Output the [X, Y] coordinate of the center of the cell containing the given text.  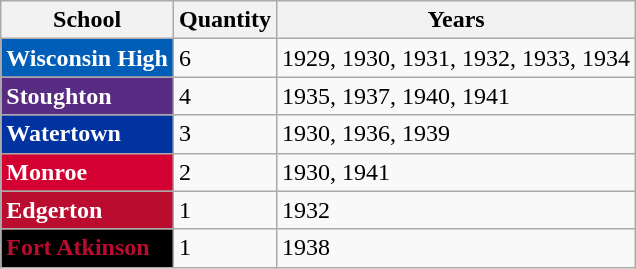
School [88, 20]
Fort Atkinson [88, 248]
Edgerton [88, 210]
Watertown [88, 134]
Wisconsin High [88, 58]
Monroe [88, 172]
1929, 1930, 1931, 1932, 1933, 1934 [456, 58]
4 [224, 96]
1932 [456, 210]
1930, 1936, 1939 [456, 134]
Stoughton [88, 96]
6 [224, 58]
Years [456, 20]
Quantity [224, 20]
1930, 1941 [456, 172]
2 [224, 172]
3 [224, 134]
1938 [456, 248]
1935, 1937, 1940, 1941 [456, 96]
